From the cell containing the given text, extract its center point as (X, Y) coordinate. 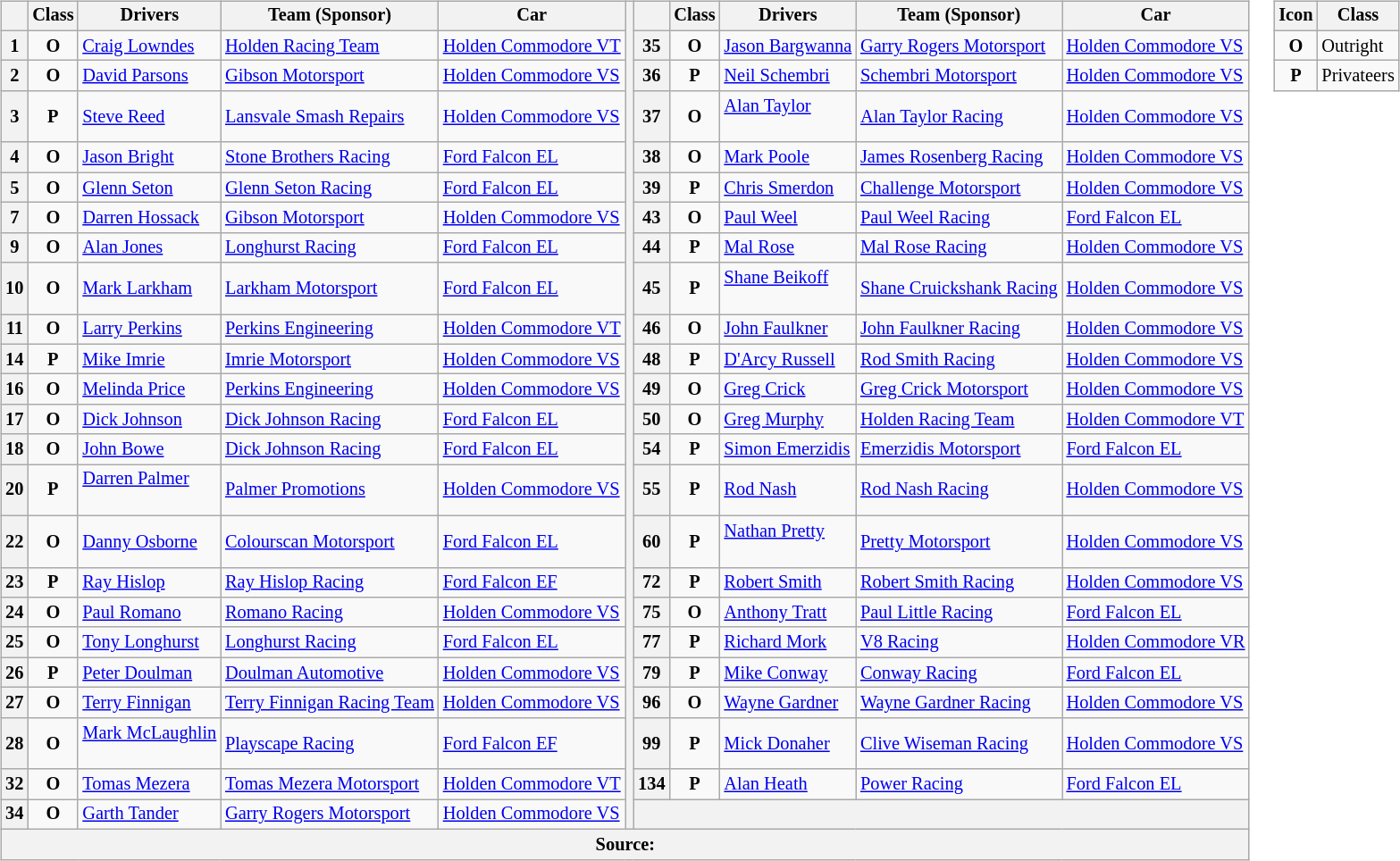
27 (14, 703)
35 (651, 46)
Shane Beikoff (788, 288)
2 (14, 76)
75 (651, 613)
9 (14, 247)
Ray Hislop Racing (330, 582)
54 (651, 449)
Mike Conway (788, 673)
45 (651, 288)
James Rosenberg Racing (960, 157)
Rod Smith Racing (960, 359)
Robert Smith Racing (960, 582)
14 (14, 359)
John Faulkner (788, 330)
Ray Hislop (149, 582)
37 (651, 117)
Emerzidis Motorsport (960, 449)
34 (14, 815)
Paul Romano (149, 613)
Darren Palmer (149, 490)
Chris Smerdon (788, 188)
Wayne Gardner (788, 703)
Playscape Racing (330, 743)
Anthony Tratt (788, 613)
44 (651, 247)
1 (14, 46)
16 (14, 389)
7 (14, 218)
55 (651, 490)
Conway Racing (960, 673)
Paul Weel Racing (960, 218)
28 (14, 743)
John Faulkner Racing (960, 330)
Richard Mork (788, 642)
Holden Commodore VR (1156, 642)
Darren Hossack (149, 218)
Larkham Motorsport (330, 288)
49 (651, 389)
Melinda Price (149, 389)
26 (14, 673)
17 (14, 420)
96 (651, 703)
Greg Crick (788, 389)
Shane Cruickshank Racing (960, 288)
48 (651, 359)
Pretty Motorsport (960, 541)
79 (651, 673)
Rod Nash (788, 490)
50 (651, 420)
60 (651, 541)
Mick Donaher (788, 743)
Simon Emerzidis (788, 449)
Jason Bright (149, 157)
32 (14, 784)
Robert Smith (788, 582)
20 (14, 490)
22 (14, 541)
Garth Tander (149, 815)
134 (651, 784)
Mal Rose Racing (960, 247)
46 (651, 330)
Craig Lowndes (149, 46)
24 (14, 613)
77 (651, 642)
Lansvale Smash Repairs (330, 117)
Tomas Mezera Motorsport (330, 784)
Mal Rose (788, 247)
3 (14, 117)
Glenn Seton Racing (330, 188)
Challenge Motorsport (960, 188)
36 (651, 76)
72 (651, 582)
Jason Bargwanna (788, 46)
Alan Taylor (788, 117)
23 (14, 582)
V8 Racing (960, 642)
Terry Finnigan Racing Team (330, 703)
Neil Schembri (788, 76)
Privateers (1358, 76)
Rod Nash Racing (960, 490)
Schembri Motorsport (960, 76)
99 (651, 743)
4 (14, 157)
Tony Longhurst (149, 642)
Nathan Pretty (788, 541)
Glenn Seton (149, 188)
5 (14, 188)
18 (14, 449)
Tomas Mezera (149, 784)
Alan Taylor Racing (960, 117)
Paul Weel (788, 218)
Power Racing (960, 784)
Alan Jones (149, 247)
Greg Murphy (788, 420)
Icon (1295, 16)
Steve Reed (149, 117)
Outright (1358, 46)
Larry Perkins (149, 330)
Peter Doulman (149, 673)
Source: (625, 844)
David Parsons (149, 76)
Mark McLaughlin (149, 743)
D'Arcy Russell (788, 359)
39 (651, 188)
Mark Poole (788, 157)
Paul Little Racing (960, 613)
11 (14, 330)
Stone Brothers Racing (330, 157)
Greg Crick Motorsport (960, 389)
Dick Johnson (149, 420)
Clive Wiseman Racing (960, 743)
Colourscan Motorsport (330, 541)
43 (651, 218)
Danny Osborne (149, 541)
John Bowe (149, 449)
Wayne Gardner Racing (960, 703)
Terry Finnigan (149, 703)
25 (14, 642)
Romano Racing (330, 613)
Imrie Motorsport (330, 359)
Alan Heath (788, 784)
Mark Larkham (149, 288)
Mike Imrie (149, 359)
38 (651, 157)
Palmer Promotions (330, 490)
10 (14, 288)
Doulman Automotive (330, 673)
